Identify which cell holds the provided text, then report its [x, y] central coordinate. 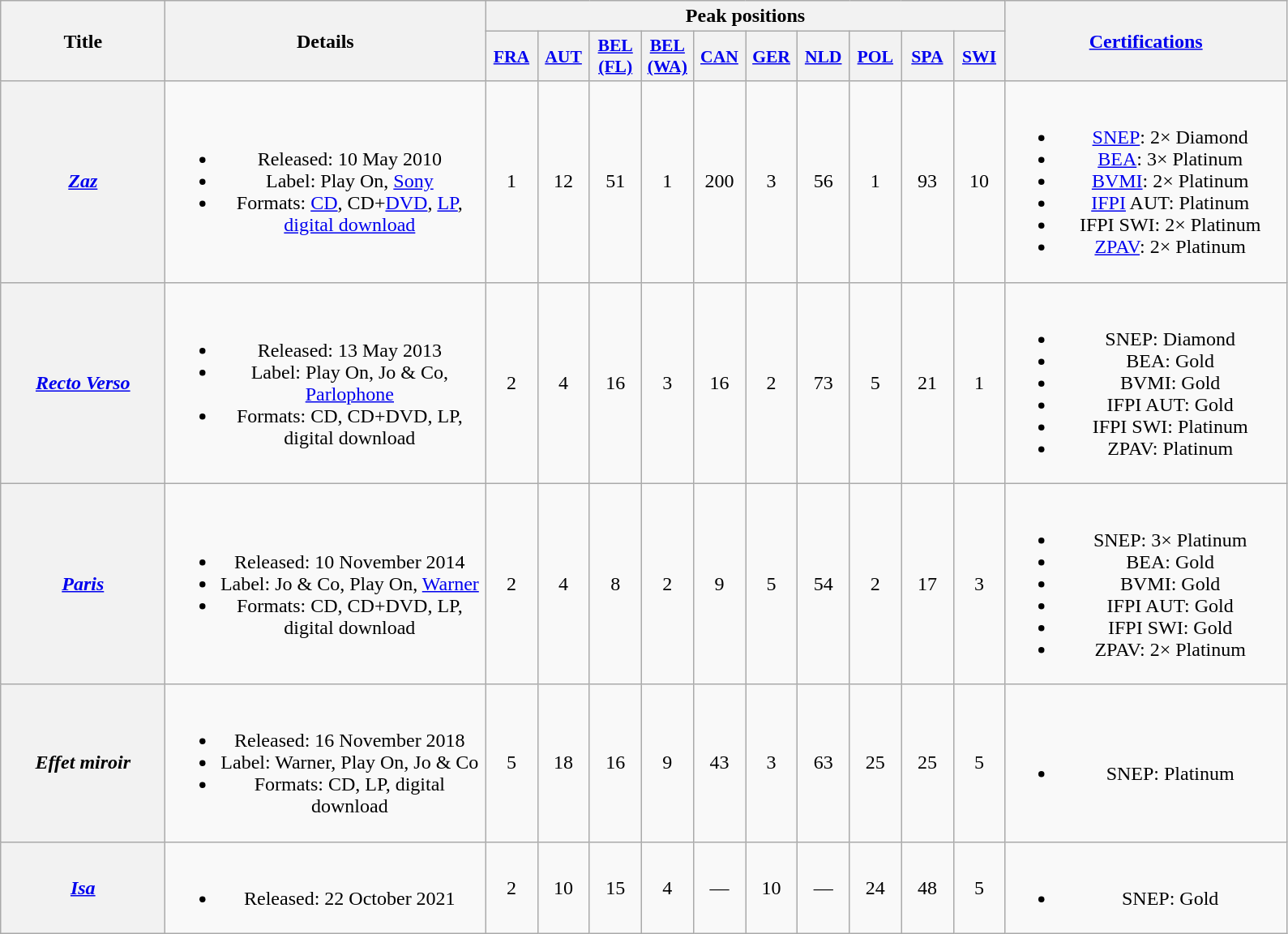
Certifications [1146, 41]
93 [927, 182]
SNEP: 2× DiamondBEA: 3× PlatinumBVMI: 2× PlatinumIFPI AUT: PlatinumIFPI SWI: 2× PlatinumZPAV: 2× Platinum [1146, 182]
63 [824, 763]
SPA [927, 57]
Title [83, 41]
12 [563, 182]
Released: 16 November 2018Label: Warner, Play On, Jo & CoFormats: CD, LP, digital download [326, 763]
43 [719, 763]
Isa [83, 887]
73 [824, 383]
17 [927, 584]
CAN [719, 57]
56 [824, 182]
BEL(FL) [615, 57]
200 [719, 182]
Released: 22 October 2021 [326, 887]
Recto Verso [83, 383]
15 [615, 887]
54 [824, 584]
Peak positions [746, 16]
Details [326, 41]
Released: 10 May 2010Label: Play On, SonyFormats: CD, CD+DVD, LP, digital download [326, 182]
8 [615, 584]
Zaz [83, 182]
Effet miroir [83, 763]
SNEP: Gold [1146, 887]
48 [927, 887]
Released: 10 November 2014Label: Jo & Co, Play On, WarnerFormats: CD, CD+DVD, LP, digital download [326, 584]
Released: 13 May 2013Label: Play On, Jo & Co, ParlophoneFormats: CD, CD+DVD, LP, digital download [326, 383]
SWI [979, 57]
SNEP: 3× PlatinumBEA: GoldBVMI: GoldIFPI AUT: GoldIFPI SWI: GoldZPAV: 2× Platinum [1146, 584]
24 [875, 887]
SNEP: Platinum [1146, 763]
POL [875, 57]
SNEP: DiamondBEA: GoldBVMI: GoldIFPI AUT: GoldIFPI SWI: PlatinumZPAV: Platinum [1146, 383]
Paris [83, 584]
AUT [563, 57]
21 [927, 383]
FRA [511, 57]
BEL(WA) [667, 57]
18 [563, 763]
GER [772, 57]
51 [615, 182]
NLD [824, 57]
